Identify which cell holds the provided text, then report its [X, Y] central coordinate. 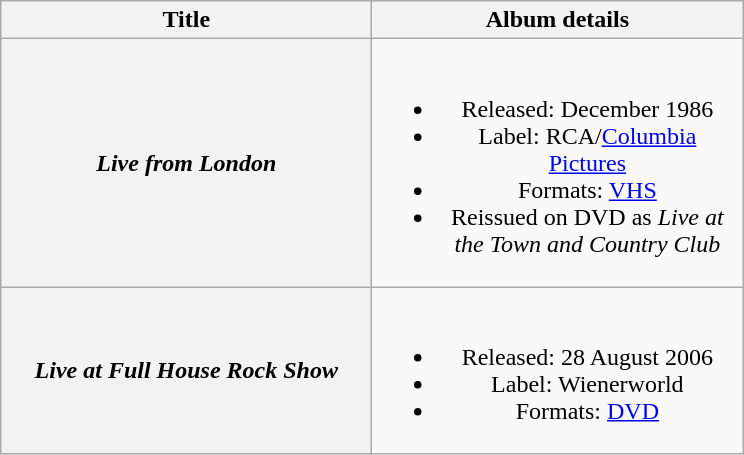
Released: 28 August 2006Label: WienerworldFormats: DVD [558, 370]
Album details [558, 20]
Title [186, 20]
Released: December 1986Label: RCA/Columbia PicturesFormats: VHSReissued on DVD as Live at the Town and Country Club [558, 163]
Live from London [186, 163]
Live at Full House Rock Show [186, 370]
